Output the [X, Y] coordinate of the center of the cell containing the given text.  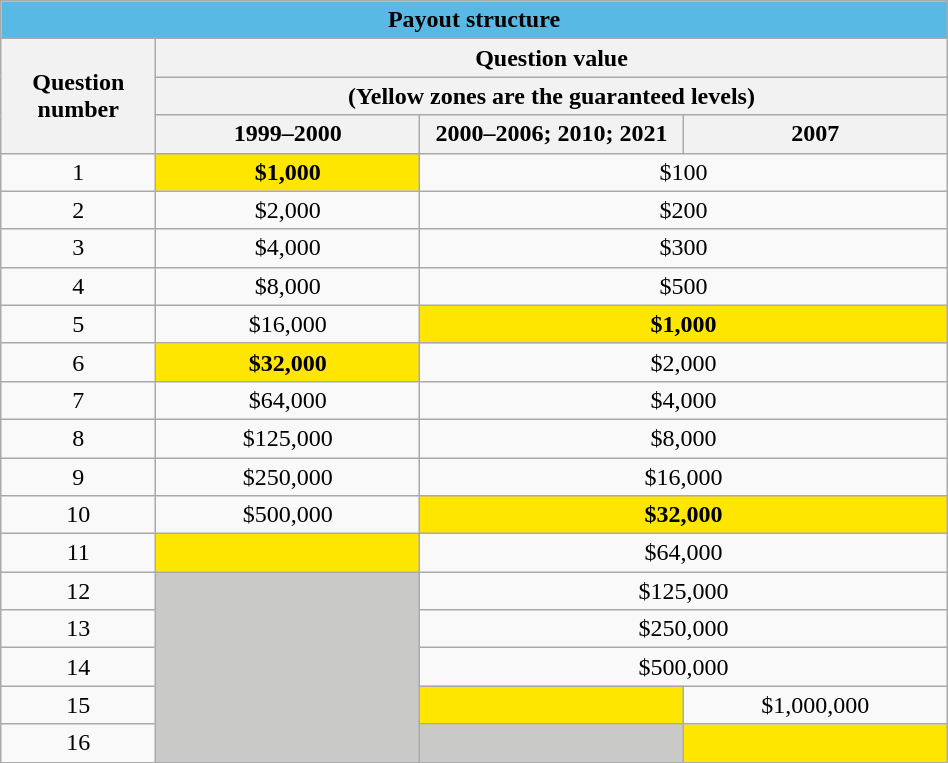
9 [78, 477]
Question value [552, 58]
11 [78, 553]
10 [78, 515]
$300 [684, 248]
12 [78, 591]
16 [78, 743]
7 [78, 400]
14 [78, 667]
5 [78, 324]
Payout structure [474, 20]
6 [78, 362]
15 [78, 705]
$500 [684, 286]
$100 [684, 172]
3 [78, 248]
1 [78, 172]
8 [78, 438]
2000–2006; 2010; 2021 [552, 134]
4 [78, 286]
$200 [684, 210]
13 [78, 629]
Questionnumber [78, 96]
2007 [815, 134]
(Yellow zones are the guaranteed levels) [552, 96]
2 [78, 210]
1999–2000 [288, 134]
$1,000,000 [815, 705]
